Determine the (X, Y) coordinate at the center of the cell enclosing the given text.  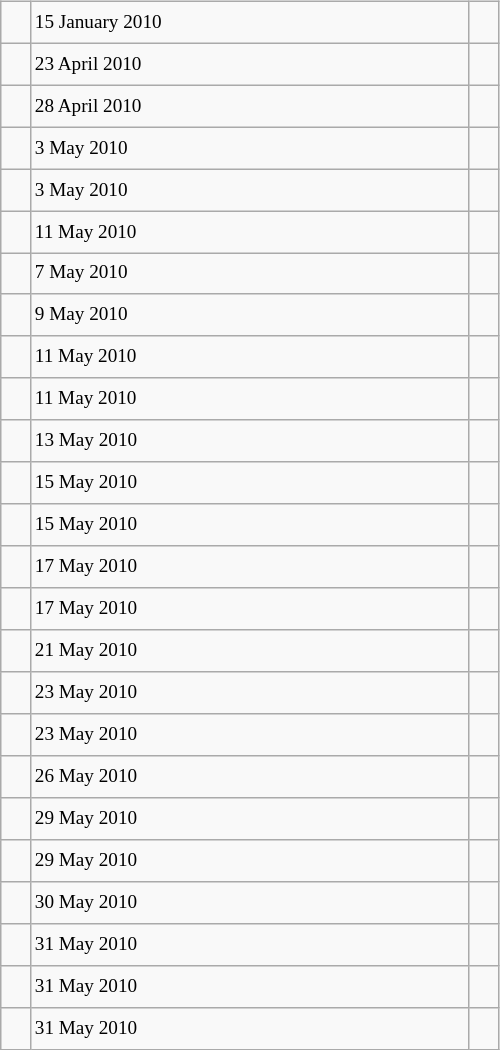
21 May 2010 (250, 651)
23 April 2010 (250, 64)
7 May 2010 (250, 274)
28 April 2010 (250, 106)
26 May 2010 (250, 777)
9 May 2010 (250, 315)
15 January 2010 (250, 22)
13 May 2010 (250, 441)
30 May 2010 (250, 902)
